Detect which cell encompasses the target text, then output its [X, Y] center coordinate. 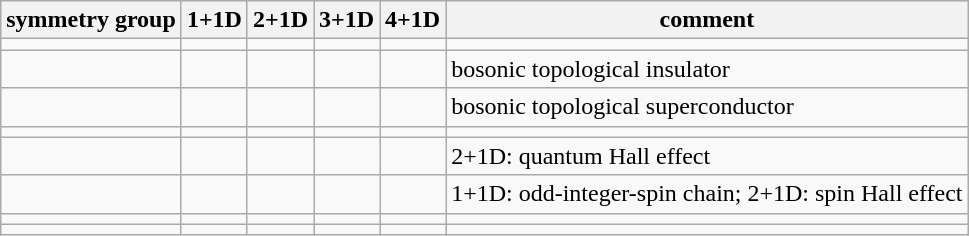
1+1D: odd-integer-spin chain; 2+1D: spin Hall effect [707, 194]
4+1D [413, 20]
comment [707, 20]
1+1D [214, 20]
bosonic topological superconductor [707, 107]
2+1D [280, 20]
symmetry group [92, 20]
bosonic topological insulator [707, 69]
2+1D: quantum Hall effect [707, 156]
3+1D [347, 20]
